Determine the (x, y) coordinate at the center of the cell enclosing the given text.  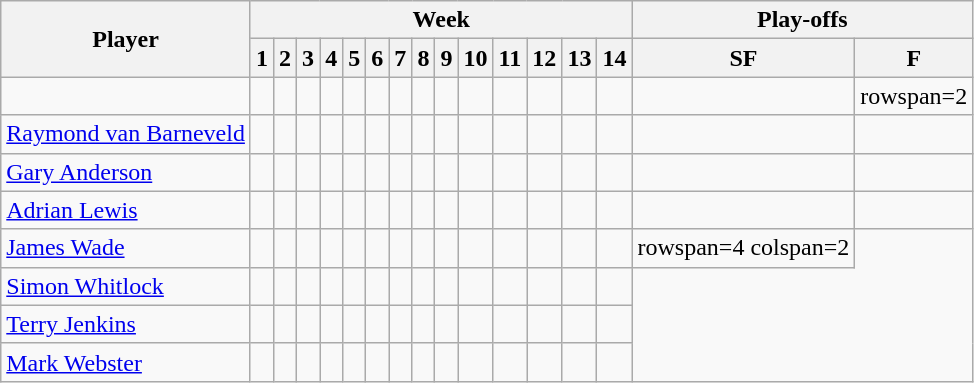
Simon Whitlock (126, 286)
14 (614, 58)
rowspan=4 colspan=2 (744, 248)
8 (424, 58)
James Wade (126, 248)
3 (308, 58)
Raymond van Barneveld (126, 134)
Week (441, 20)
Gary Anderson (126, 172)
6 (378, 58)
1 (262, 58)
5 (354, 58)
4 (332, 58)
F (914, 58)
rowspan=2 (914, 96)
Player (126, 39)
Mark Webster (126, 362)
Adrian Lewis (126, 210)
Play-offs (802, 20)
Terry Jenkins (126, 324)
12 (544, 58)
13 (580, 58)
SF (744, 58)
11 (510, 58)
7 (400, 58)
9 (446, 58)
10 (476, 58)
2 (284, 58)
